Pinpoint the cell where the given text exists, returning its (x, y) midpoint coordinate. 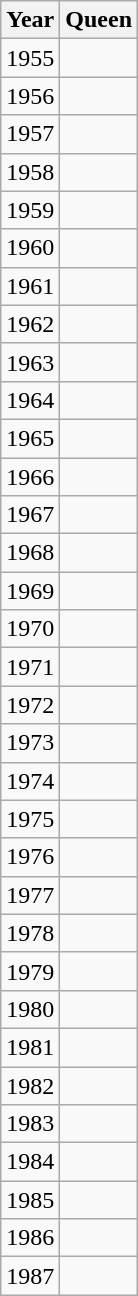
1977 (30, 895)
1986 (30, 1238)
1961 (30, 286)
1974 (30, 781)
1962 (30, 324)
1975 (30, 819)
1970 (30, 629)
Year (30, 20)
1966 (30, 477)
1956 (30, 96)
1964 (30, 400)
Queen (99, 20)
1965 (30, 438)
1959 (30, 210)
1958 (30, 172)
1979 (30, 971)
1987 (30, 1276)
1985 (30, 1200)
1963 (30, 362)
1978 (30, 933)
1969 (30, 591)
1981 (30, 1047)
1957 (30, 134)
1968 (30, 553)
1960 (30, 248)
1971 (30, 667)
1982 (30, 1085)
1973 (30, 743)
1984 (30, 1162)
1972 (30, 705)
1983 (30, 1124)
1955 (30, 58)
1967 (30, 515)
1980 (30, 1009)
1976 (30, 857)
